Output the (X, Y) coordinate of the center of the cell containing the given text.  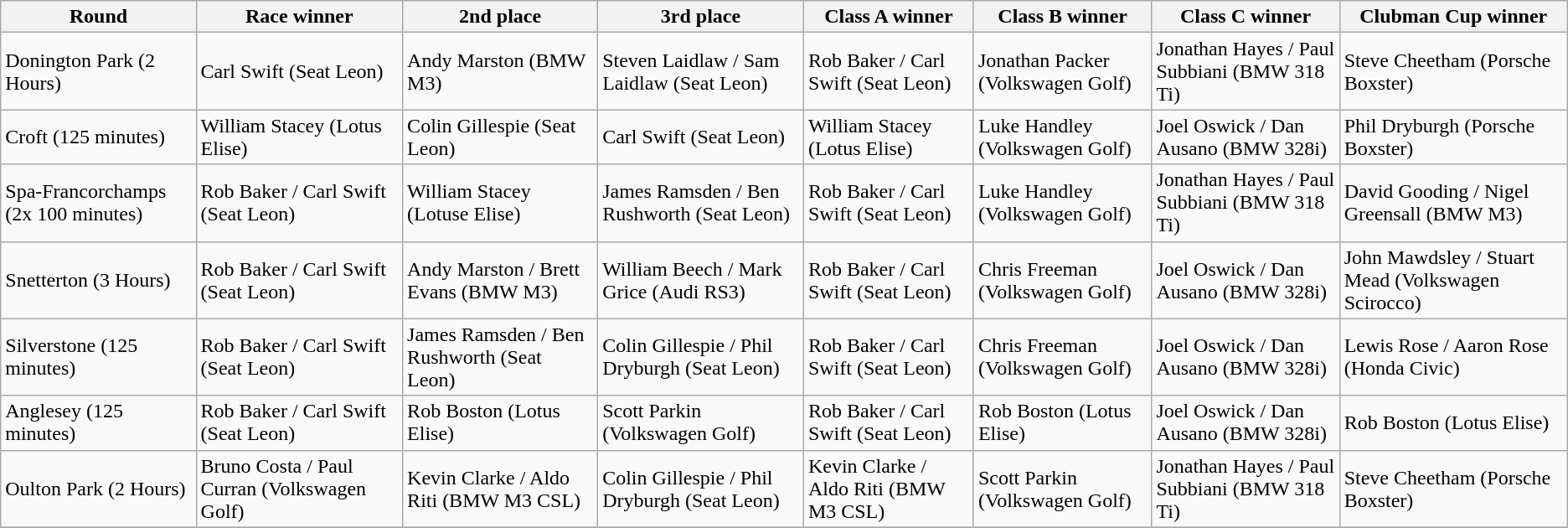
Croft (125 minutes) (99, 137)
Snetterton (3 Hours) (99, 280)
Jonathan Packer (Volkswagen Golf) (1062, 71)
Silverstone (125 minutes) (99, 357)
John Mawdsley / Stuart Mead (Volkswagen Scirocco) (1453, 280)
Andy Marston / Brett Evans (BMW M3) (501, 280)
Andy Marston (BMW M3) (501, 71)
2nd place (501, 17)
Steven Laidlaw / Sam Laidlaw (Seat Leon) (701, 71)
Anglesey (125 minutes) (99, 422)
David Gooding / Nigel Greensall (BMW M3) (1453, 203)
Class B winner (1062, 17)
Race winner (300, 17)
William Beech / Mark Grice (Audi RS3) (701, 280)
Donington Park (2 Hours) (99, 71)
Lewis Rose / Aaron Rose (Honda Civic) (1453, 357)
William Stacey (Lotuse Elise) (501, 203)
Class A winner (888, 17)
Oulton Park (2 Hours) (99, 489)
Class C winner (1246, 17)
Clubman Cup winner (1453, 17)
Bruno Costa / Paul Curran (Volkswagen Golf) (300, 489)
Round (99, 17)
Phil Dryburgh (Porsche Boxster) (1453, 137)
Colin Gillespie (Seat Leon) (501, 137)
Spa-Francorchamps (2x 100 minutes) (99, 203)
3rd place (701, 17)
